Search for the cell housing the specified text and yield its [x, y] center coordinate. 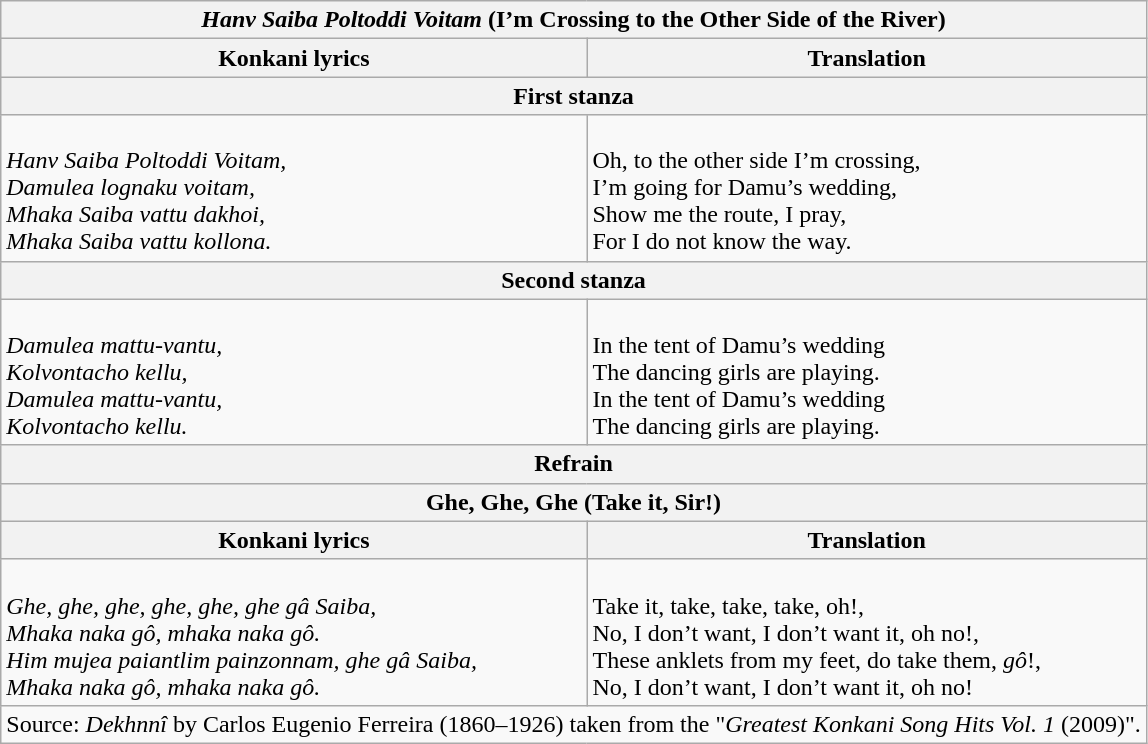
Ghe, ghe, ghe, ghe, ghe, ghe gâ Saiba, Mhaka naka gô, mhaka naka gô. Him mujea paiantlim painzonnam, ghe gâ Saiba, Mhaka naka gô, mhaka naka gô. [294, 632]
Refrain [574, 464]
First stanza [574, 96]
Damulea mattu-vantu, Kolvontacho kellu, Damulea mattu-vantu, Kolvontacho kellu. [294, 372]
In the tent of Damu’s wedding The dancing girls are playing. In the tent of Damu’s wedding The dancing girls are playing. [866, 372]
Hanv Saiba Poltoddi Voitam, Damulea lognaku voitam, Mhaka Saiba vattu dakhoi, Mhaka Saiba vattu kollona. [294, 188]
Oh, to the other side I’m crossing, I’m going for Damu’s wedding, Show me the route, I pray, For I do not know the way. [866, 188]
Hanv Saiba Poltoddi Voitam (I’m Crossing to the Other Side of the River) [574, 20]
Second stanza [574, 280]
Ghe, Ghe, Ghe (Take it, Sir!) [574, 502]
Source: Dekhnnî by Carlos Eugenio Ferreira (1860–1926) taken from the "Greatest Konkani Song Hits Vol. 1 (2009)". [574, 724]
